Identify which cell holds the provided text, then report its (x, y) central coordinate. 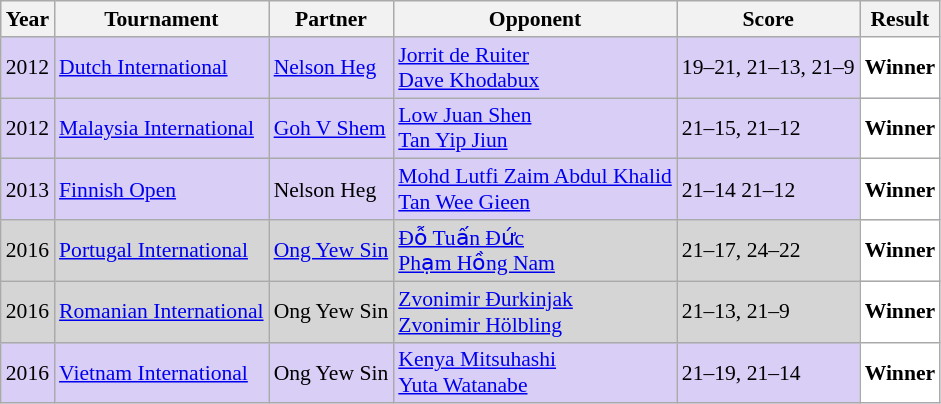
Dutch International (162, 68)
19–21, 21–13, 21–9 (768, 68)
Year (28, 19)
Portugal International (162, 250)
Low Juan Shen Tan Yip Jiun (535, 128)
Partner (332, 19)
Result (900, 19)
Mohd Lutfi Zaim Abdul Khalid Tan Wee Gieen (535, 190)
Finnish Open (162, 190)
Malaysia International (162, 128)
Kenya Mitsuhashi Yuta Watanabe (535, 372)
2013 (28, 190)
Romanian International (162, 312)
Goh V Shem (332, 128)
Vietnam International (162, 372)
Score (768, 19)
21–19, 21–14 (768, 372)
Tournament (162, 19)
Jorrit de Ruiter Dave Khodabux (535, 68)
Đỗ Tuấn Đức Phạm Hồng Nam (535, 250)
21–14 21–12 (768, 190)
21–13, 21–9 (768, 312)
Opponent (535, 19)
21–17, 24–22 (768, 250)
21–15, 21–12 (768, 128)
Zvonimir Đurkinjak Zvonimir Hölbling (535, 312)
